From the cell containing the given text, extract its center point as [x, y] coordinate. 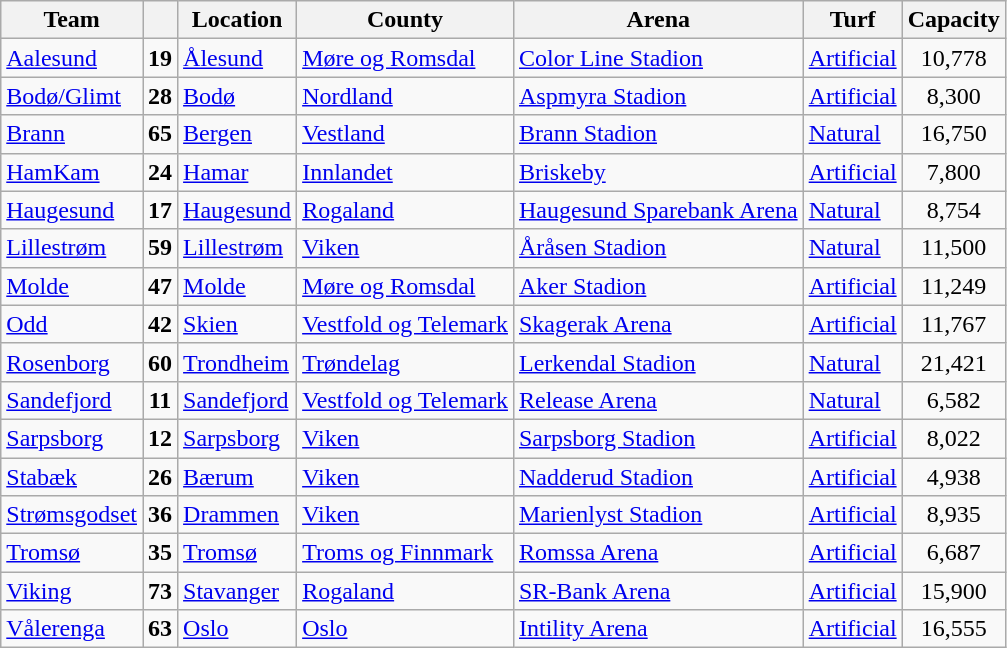
24 [160, 172]
17 [160, 210]
11,500 [954, 248]
HamKam [72, 172]
Trondheim [238, 362]
Vålerenga [72, 629]
8,300 [954, 96]
Intility Arena [658, 629]
Romssa Arena [658, 553]
Drammen [238, 515]
Color Line Stadion [658, 58]
16,555 [954, 629]
11,767 [954, 324]
59 [160, 248]
8,935 [954, 515]
Nordland [406, 96]
Strømsgodset [72, 515]
Bergen [238, 134]
35 [160, 553]
Odd [72, 324]
Vestland [406, 134]
19 [160, 58]
16,750 [954, 134]
Bærum [238, 477]
Innlandet [406, 172]
7,800 [954, 172]
10,778 [954, 58]
Aker Stadion [658, 286]
Hamar [238, 172]
47 [160, 286]
15,900 [954, 591]
63 [160, 629]
12 [160, 438]
6,582 [954, 400]
Skien [238, 324]
Bodø/Glimt [72, 96]
Capacity [954, 20]
6,687 [954, 553]
Release Arena [658, 400]
Skagerak Arena [658, 324]
Marienlyst Stadion [658, 515]
26 [160, 477]
42 [160, 324]
Stabæk [72, 477]
Brann [72, 134]
Team [72, 20]
Rosenborg [72, 362]
County [406, 20]
60 [160, 362]
Lerkendal Stadion [658, 362]
Arena [658, 20]
73 [160, 591]
Stavanger [238, 591]
Location [238, 20]
Brann Stadion [658, 134]
11,249 [954, 286]
SR-Bank Arena [658, 591]
Viking [72, 591]
Turf [852, 20]
36 [160, 515]
65 [160, 134]
8,754 [954, 210]
Aalesund [72, 58]
Briskeby [658, 172]
Sarpsborg Stadion [658, 438]
Bodø [238, 96]
Troms og Finnmark [406, 553]
Åråsen Stadion [658, 248]
Aspmyra Stadion [658, 96]
4,938 [954, 477]
28 [160, 96]
Ålesund [238, 58]
Nadderud Stadion [658, 477]
Trøndelag [406, 362]
Haugesund Sparebank Arena [658, 210]
8,022 [954, 438]
11 [160, 400]
21,421 [954, 362]
